Provide the (x, y) coordinate of the cell's center where the given text is located.  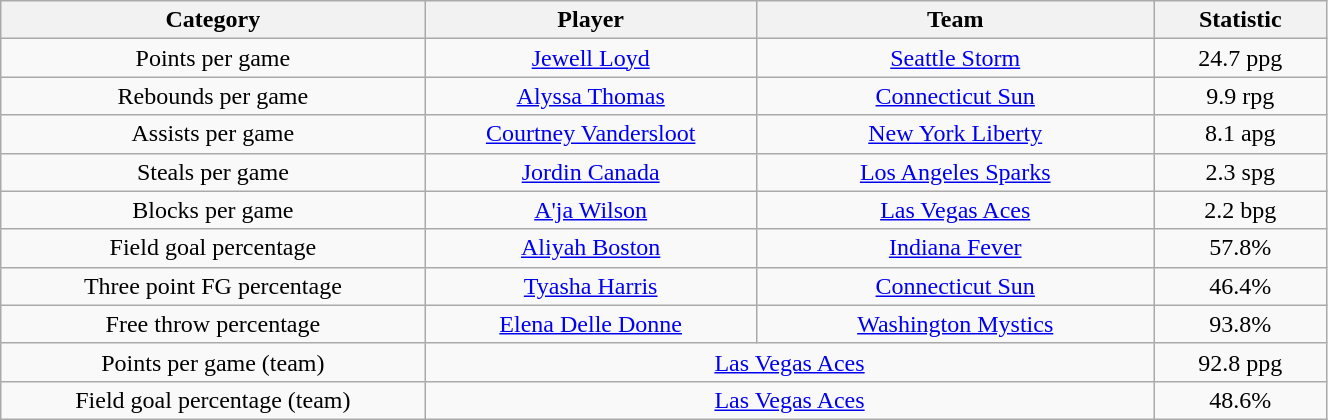
2.3 spg (1240, 172)
9.9 rpg (1240, 96)
57.8% (1240, 248)
Free throw percentage (213, 324)
Courtney Vandersloot (590, 134)
Points per game (team) (213, 362)
A'ja Wilson (590, 210)
Los Angeles Sparks (955, 172)
Rebounds per game (213, 96)
2.2 bpg (1240, 210)
Team (955, 20)
46.4% (1240, 286)
Elena Delle Donne (590, 324)
92.8 ppg (1240, 362)
Jewell Loyd (590, 58)
Category (213, 20)
24.7 ppg (1240, 58)
Aliyah Boston (590, 248)
Indiana Fever (955, 248)
Blocks per game (213, 210)
Field goal percentage (213, 248)
Three point FG percentage (213, 286)
New York Liberty (955, 134)
Statistic (1240, 20)
Steals per game (213, 172)
48.6% (1240, 400)
Player (590, 20)
8.1 apg (1240, 134)
Jordin Canada (590, 172)
Washington Mystics (955, 324)
Seattle Storm (955, 58)
Assists per game (213, 134)
Alyssa Thomas (590, 96)
Tyasha Harris (590, 286)
Points per game (213, 58)
Field goal percentage (team) (213, 400)
93.8% (1240, 324)
